Locate the cell with the specified text and output its [x, y] center coordinate. 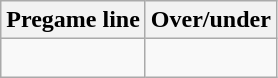
Pregame line [74, 20]
Over/under [210, 20]
